Detect which cell encompasses the target text, then output its (X, Y) center coordinate. 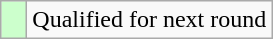
Qualified for next round (150, 20)
